Extract the (x, y) coordinate from the center of the cell holding the provided text.  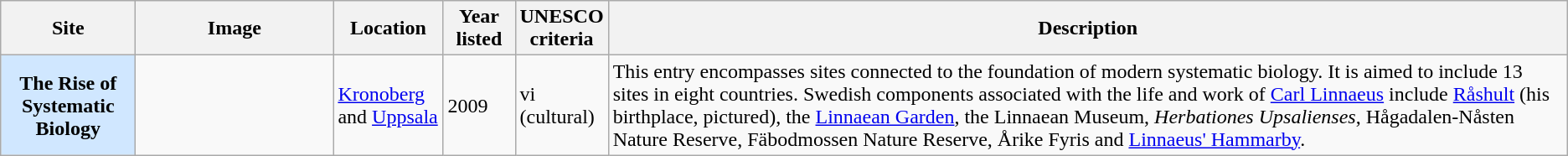
Location (389, 29)
vi (cultural) (561, 106)
UNESCO criteria (561, 29)
Description (1087, 29)
Year listed (479, 29)
2009 (479, 106)
Image (235, 29)
Kronoberg and Uppsala (389, 106)
The Rise of Systematic Biology (69, 106)
Site (69, 29)
